Determine the [x, y] coordinate at the center of the cell enclosing the given text.  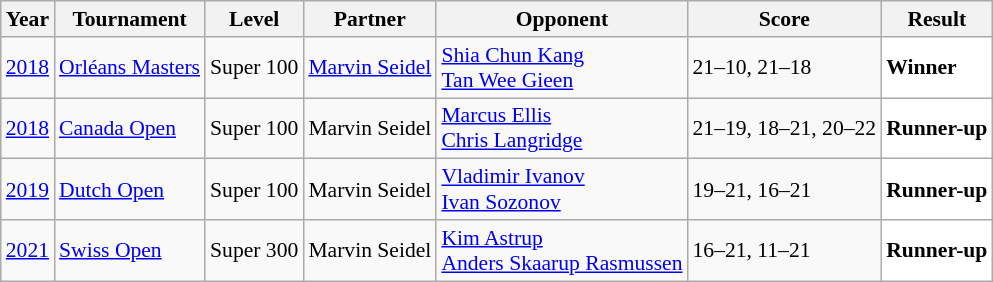
Score [785, 19]
Partner [370, 19]
Winner [936, 68]
Canada Open [130, 128]
Opponent [562, 19]
2019 [28, 190]
Shia Chun Kang Tan Wee Gieen [562, 68]
Tournament [130, 19]
Level [254, 19]
Year [28, 19]
2021 [28, 250]
Swiss Open [130, 250]
Result [936, 19]
19–21, 16–21 [785, 190]
Orléans Masters [130, 68]
Marcus Ellis Chris Langridge [562, 128]
21–10, 21–18 [785, 68]
Super 300 [254, 250]
Dutch Open [130, 190]
21–19, 18–21, 20–22 [785, 128]
16–21, 11–21 [785, 250]
Vladimir Ivanov Ivan Sozonov [562, 190]
Kim Astrup Anders Skaarup Rasmussen [562, 250]
